Capture the cell that displays the provided text and extract its [X, Y] central coordinate. 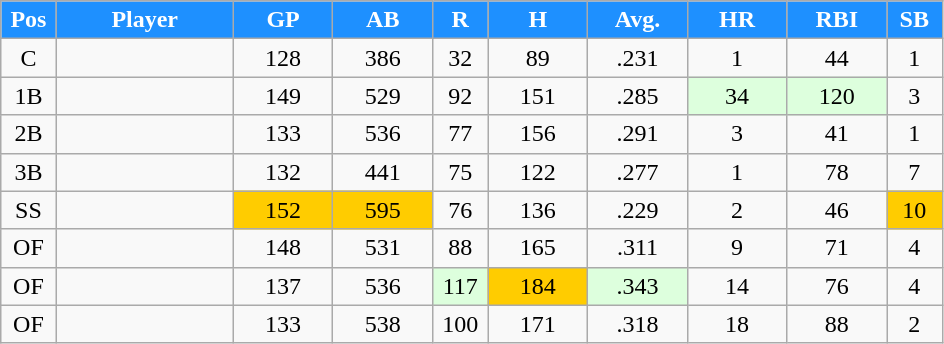
89 [538, 58]
165 [538, 248]
.277 [638, 172]
SB [914, 20]
148 [283, 248]
7 [914, 172]
2B [28, 134]
.231 [638, 58]
HR [737, 20]
AB [383, 20]
156 [538, 134]
.291 [638, 134]
100 [460, 324]
.229 [638, 210]
46 [837, 210]
128 [283, 58]
538 [383, 324]
.343 [638, 286]
595 [383, 210]
Player [144, 20]
R [460, 20]
386 [383, 58]
C [28, 58]
132 [283, 172]
GP [283, 20]
529 [383, 96]
441 [383, 172]
92 [460, 96]
34 [737, 96]
149 [283, 96]
SS [28, 210]
14 [737, 286]
122 [538, 172]
44 [837, 58]
117 [460, 286]
9 [737, 248]
.318 [638, 324]
1B [28, 96]
184 [538, 286]
151 [538, 96]
75 [460, 172]
H [538, 20]
41 [837, 134]
Pos [28, 20]
32 [460, 58]
137 [283, 286]
120 [837, 96]
Avg. [638, 20]
531 [383, 248]
18 [737, 324]
152 [283, 210]
.311 [638, 248]
10 [914, 210]
71 [837, 248]
RBI [837, 20]
78 [837, 172]
.285 [638, 96]
3B [28, 172]
77 [460, 134]
136 [538, 210]
171 [538, 324]
